Output the [x, y] coordinate of the center of the cell containing the given text.  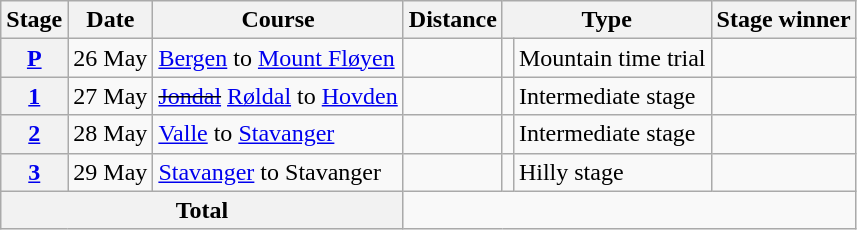
1 [34, 96]
Bergen to Mount Fløyen [278, 58]
3 [34, 172]
Mountain time trial [612, 58]
Date [110, 20]
Stage [34, 20]
Total [202, 210]
Course [278, 20]
Hilly stage [612, 172]
29 May [110, 172]
Jondal Røldal to Hovden [278, 96]
Stage winner [784, 20]
2 [34, 134]
P [34, 58]
26 May [110, 58]
Valle to Stavanger [278, 134]
Type [606, 20]
Stavanger to Stavanger [278, 172]
28 May [110, 134]
27 May [110, 96]
Distance [452, 20]
